Find where the given text appears and provide that cell's center as [x, y] coordinate. 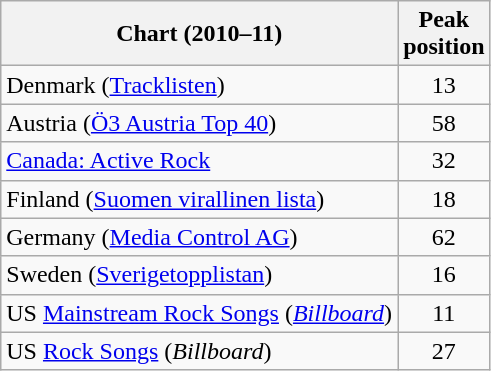
Sweden (Sverigetopplistan) [200, 275]
13 [444, 85]
US Mainstream Rock Songs (Billboard) [200, 313]
27 [444, 351]
16 [444, 275]
Germany (Media Control AG) [200, 237]
11 [444, 313]
Peakposition [444, 34]
Finland (Suomen virallinen lista) [200, 199]
Chart (2010–11) [200, 34]
18 [444, 199]
32 [444, 161]
58 [444, 123]
62 [444, 237]
Denmark (Tracklisten) [200, 85]
Canada: Active Rock [200, 161]
Austria (Ö3 Austria Top 40) [200, 123]
US Rock Songs (Billboard) [200, 351]
